Capture the cell that displays the provided text and extract its [X, Y] central coordinate. 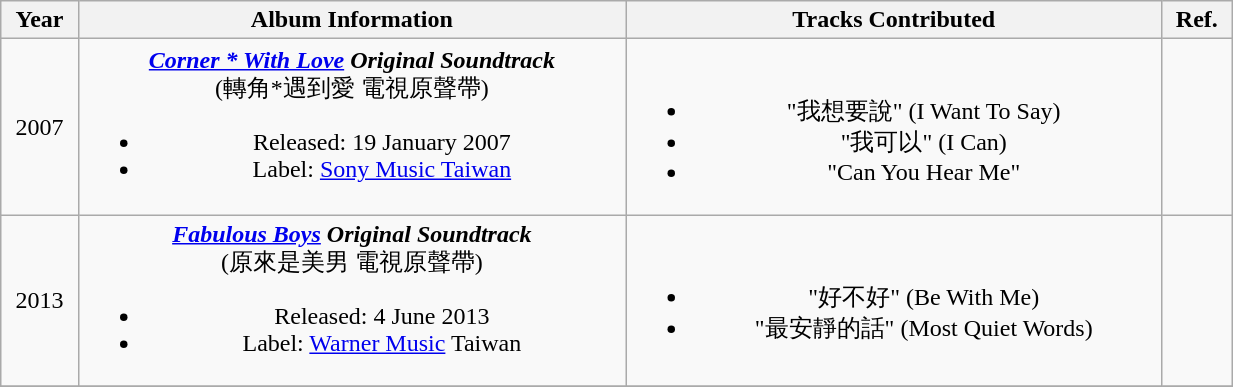
"我想要說" (I Want To Say)"我可以" (I Can)"Can You Hear Me" [894, 127]
Tracks Contributed [894, 20]
Album Information [352, 20]
"好不好" (Be With Me)"最安靜的話" (Most Quiet Words) [894, 301]
2007 [40, 127]
Year [40, 20]
2013 [40, 301]
Ref. [1197, 20]
Corner * With Love Original Soundtrack(轉角*遇到愛 電視原聲帶)Released: 19 January 2007Label: Sony Music Taiwan [352, 127]
Fabulous Boys Original Soundtrack(原來是美男 電視原聲帶)Released: 4 June 2013Label: Warner Music Taiwan [352, 301]
